Detect which cell encompasses the target text, then output its (x, y) center coordinate. 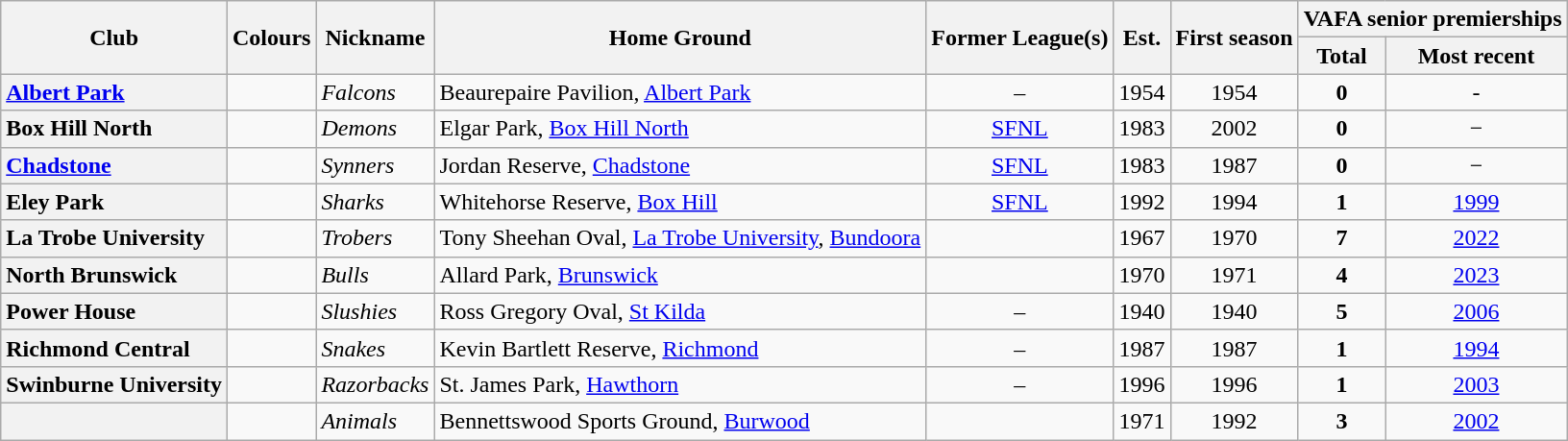
Chadstone (114, 165)
Demons (375, 129)
7 (1341, 238)
Colours (272, 37)
Nickname (375, 37)
Allard Park, Brunswick (680, 275)
Club (114, 37)
Home Ground (680, 37)
1967 (1141, 238)
First season (1234, 37)
Richmond Central (114, 348)
Synners (375, 165)
Box Hill North (114, 129)
La Trobe University (114, 238)
VAFA senior premierships (1433, 19)
Jordan Reserve, Chadstone (680, 165)
Sharks (375, 202)
Est. (1141, 37)
Bulls (375, 275)
Power House (114, 311)
St. James Park, Hawthorn (680, 384)
2023 (1476, 275)
Swinburne University (114, 384)
1999 (1476, 202)
Trobers (375, 238)
Tony Sheehan Oval, La Trobe University, Bundoora (680, 238)
Total (1341, 56)
Snakes (375, 348)
Kevin Bartlett Reserve, Richmond (680, 348)
Razorbacks (375, 384)
North Brunswick (114, 275)
Slushies (375, 311)
5 (1341, 311)
Whitehorse Reserve, Box Hill (680, 202)
Albert Park (114, 92)
Eley Park (114, 202)
Former League(s) (1020, 37)
Ross Gregory Oval, St Kilda (680, 311)
2006 (1476, 311)
Falcons (375, 92)
Most recent (1476, 56)
Beaurepaire Pavilion, Albert Park (680, 92)
Animals (375, 421)
Bennettswood Sports Ground, Burwood (680, 421)
3 (1341, 421)
Elgar Park, Box Hill North (680, 129)
2022 (1476, 238)
- (1476, 92)
2003 (1476, 384)
4 (1341, 275)
